For the text-containing cell, return its midpoint in [x, y] coordinate format. 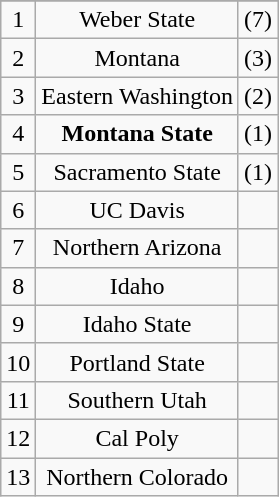
(2) [258, 96]
8 [18, 286]
11 [18, 400]
5 [18, 172]
Idaho State [138, 324]
6 [18, 210]
Portland State [138, 362]
Montana [138, 58]
Montana State [138, 134]
2 [18, 58]
10 [18, 362]
(3) [258, 58]
Eastern Washington [138, 96]
Northern Arizona [138, 248]
4 [18, 134]
Sacramento State [138, 172]
9 [18, 324]
3 [18, 96]
UC Davis [138, 210]
13 [18, 477]
Cal Poly [138, 438]
Southern Utah [138, 400]
Northern Colorado [138, 477]
Idaho [138, 286]
1 [18, 20]
Weber State [138, 20]
7 [18, 248]
12 [18, 438]
(7) [258, 20]
